Identify which cell holds the provided text, then report its (X, Y) central coordinate. 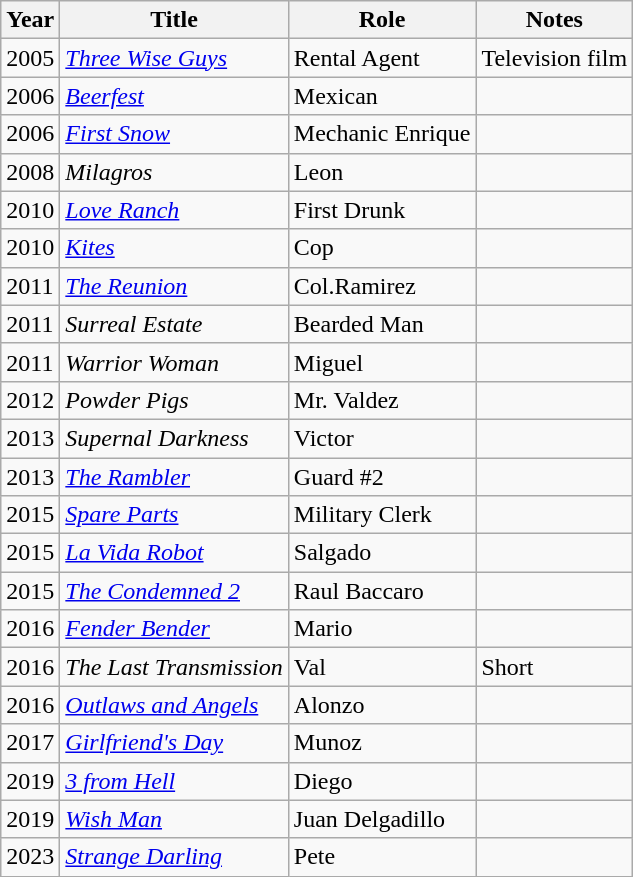
The Condemned 2 (174, 591)
Milagros (174, 172)
Miguel (382, 362)
Cop (382, 248)
Col.Ramirez (382, 286)
The Rambler (174, 477)
Wish Man (174, 819)
Munoz (382, 743)
First Snow (174, 134)
Mario (382, 629)
Mr. Valdez (382, 400)
Love Ranch (174, 210)
Three Wise Guys (174, 58)
2017 (30, 743)
Bearded Man (382, 324)
The Reunion (174, 286)
Notes (554, 20)
La Vida Robot (174, 553)
2023 (30, 857)
Val (382, 667)
Television film (554, 58)
Strange Darling (174, 857)
Alonzo (382, 705)
Girlfriend's Day (174, 743)
Beerfest (174, 96)
Surreal Estate (174, 324)
Guard #2 (382, 477)
Juan Delgadillo (382, 819)
Kites (174, 248)
2005 (30, 58)
Victor (382, 438)
First Drunk (382, 210)
Mechanic Enrique (382, 134)
3 from Hell (174, 781)
Fender Bender (174, 629)
Outlaws and Angels (174, 705)
Spare Parts (174, 515)
Warrior Woman (174, 362)
2008 (30, 172)
Raul Baccaro (382, 591)
The Last Transmission (174, 667)
Role (382, 20)
Short (554, 667)
Pete (382, 857)
Salgado (382, 553)
Military Clerk (382, 515)
Year (30, 20)
Leon (382, 172)
Powder Pigs (174, 400)
Mexican (382, 96)
Rental Agent (382, 58)
Diego (382, 781)
Supernal Darkness (174, 438)
2012 (30, 400)
Title (174, 20)
